Determine the [X, Y] coordinate at the center of the cell enclosing the given text.  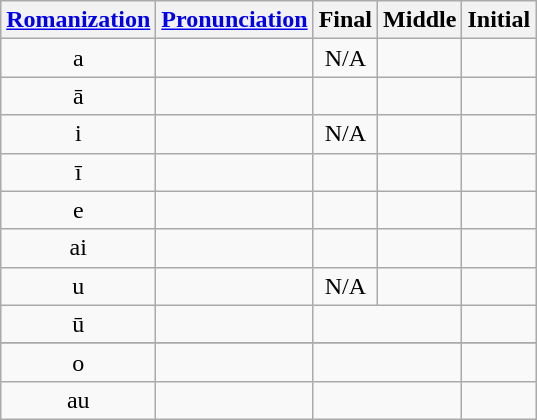
Romanization [78, 20]
ū [78, 324]
Final [345, 20]
o [78, 362]
Initial [499, 20]
ī [78, 172]
e [78, 210]
Pronunciation [234, 20]
au [78, 400]
u [78, 286]
Middle [420, 20]
i [78, 134]
ai [78, 248]
ā [78, 96]
a [78, 58]
